Output the (X, Y) coordinate of the center of the cell containing the given text.  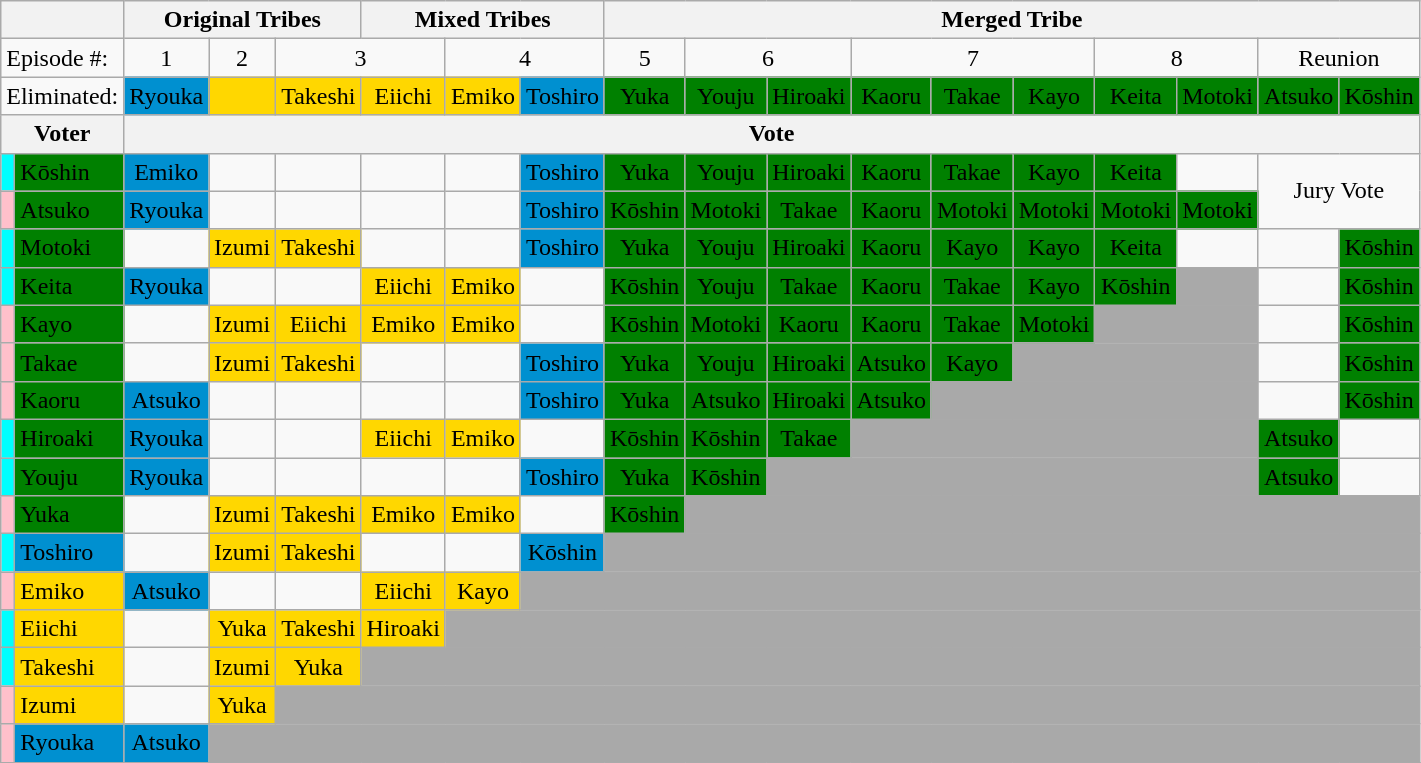
5 (644, 58)
Mixed Tribes (482, 20)
Vote (772, 134)
2 (242, 58)
Eliminated: (62, 96)
Merged Tribe (1012, 20)
1 (166, 58)
6 (768, 58)
7 (973, 58)
3 (361, 58)
Reunion (1338, 58)
Original Tribes (242, 20)
8 (1177, 58)
Episode #: (62, 58)
Jury Vote (1338, 191)
4 (524, 58)
Voter (62, 134)
